Locate the cell with the specified text and output its (x, y) center coordinate. 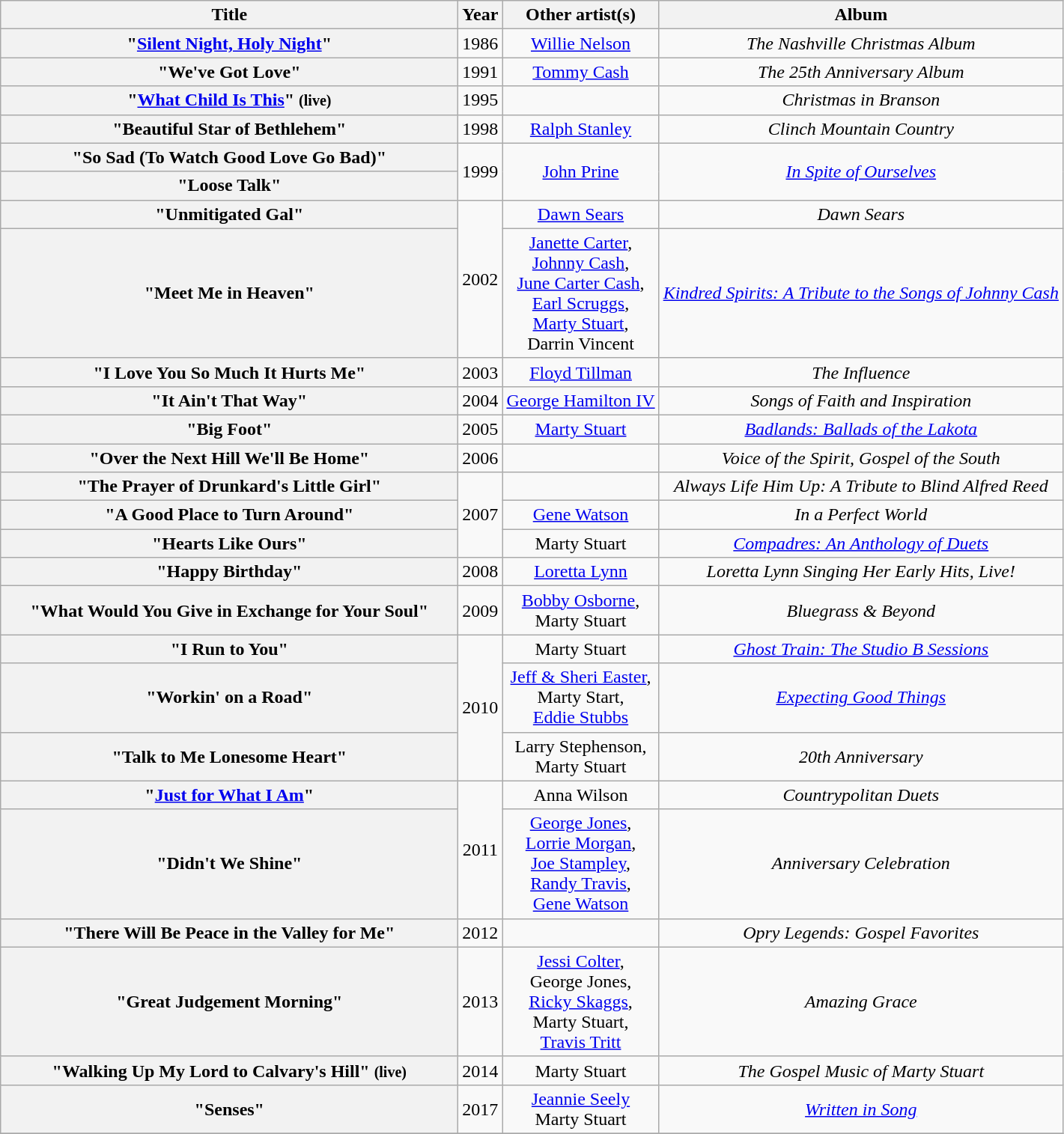
The Nashville Christmas Album (861, 43)
"What Child Is This" (live) (229, 100)
Jeannie SeelyMarty Stuart (581, 1109)
20th Anniversary (861, 756)
Voice of the Spirit, Gospel of the South (861, 457)
"Over the Next Hill We'll Be Home" (229, 457)
"A Good Place to Turn Around" (229, 515)
2011 (481, 850)
"Silent Night, Holy Night" (229, 43)
Written in Song (861, 1109)
1999 (481, 171)
The Influence (861, 372)
2013 (481, 1002)
Loretta Lynn Singing Her Early Hits, Live! (861, 572)
2007 (481, 515)
Willie Nelson (581, 43)
In a Perfect World (861, 515)
Kindred Spirits: A Tribute to the Songs of Johnny Cash (861, 293)
Anniversary Celebration (861, 864)
1995 (481, 100)
Clinch Mountain Country (861, 129)
"Great Judgement Morning" (229, 1002)
"There Will Be Peace in the Valley for Me" (229, 933)
Loretta Lynn (581, 572)
"I Run to You" (229, 649)
Floyd Tillman (581, 372)
Other artist(s) (581, 15)
"We've Got Love" (229, 72)
1991 (481, 72)
Larry Stephenson,Marty Stuart (581, 756)
2017 (481, 1109)
Album (861, 15)
John Prine (581, 171)
2002 (481, 278)
2009 (481, 611)
2005 (481, 429)
Bluegrass & Beyond (861, 611)
Christmas in Branson (861, 100)
The Gospel Music of Marty Stuart (861, 1070)
Jessi Colter,George Jones,Ricky Skaggs,Marty Stuart,Travis Tritt (581, 1002)
"Talk to Me Lonesome Heart" (229, 756)
George Jones,Lorrie Morgan,Joe Stampley,Randy Travis,Gene Watson (581, 864)
2012 (481, 933)
"Didn't We Shine" (229, 864)
In Spite of Ourselves (861, 171)
2008 (481, 572)
Gene Watson (581, 515)
"What Would You Give in Exchange for Your Soul" (229, 611)
Ghost Train: The Studio B Sessions (861, 649)
Janette Carter,Johnny Cash,June Carter Cash,Earl Scruggs,Marty Stuart,Darrin Vincent (581, 293)
The 25th Anniversary Album (861, 72)
"Meet Me in Heaven" (229, 293)
Jeff & Sheri Easter,Marty Start,Eddie Stubbs (581, 698)
"Hearts Like Ours" (229, 543)
Expecting Good Things (861, 698)
"Beautiful Star of Bethlehem" (229, 129)
"Senses" (229, 1109)
Anna Wilson (581, 795)
Songs of Faith and Inspiration (861, 400)
Bobby Osborne,Marty Stuart (581, 611)
"Walking Up My Lord to Calvary's Hill" (live) (229, 1070)
Badlands: Ballads of the Lakota (861, 429)
2006 (481, 457)
"Happy Birthday" (229, 572)
1986 (481, 43)
"Workin' on a Road" (229, 698)
Always Life Him Up: A Tribute to Blind Alfred Reed (861, 487)
Opry Legends: Gospel Favorites (861, 933)
Compadres: An Anthology of Duets (861, 543)
2003 (481, 372)
1998 (481, 129)
George Hamilton IV (581, 400)
"I Love You So Much It Hurts Me" (229, 372)
"Big Foot" (229, 429)
Ralph Stanley (581, 129)
Amazing Grace (861, 1002)
Title (229, 15)
"Just for What I Am" (229, 795)
"It Ain't That Way" (229, 400)
2004 (481, 400)
Year (481, 15)
Tommy Cash (581, 72)
Countrypolitan Duets (861, 795)
2014 (481, 1070)
"Loose Talk" (229, 186)
2010 (481, 708)
"The Prayer of Drunkard's Little Girl" (229, 487)
"Unmitigated Gal" (229, 214)
"So Sad (To Watch Good Love Go Bad)" (229, 157)
